Locate the cell with the specified text and output its [X, Y] center coordinate. 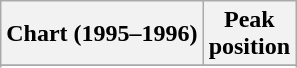
Peakposition [249, 34]
Chart (1995–1996) [102, 34]
